Identify which cell holds the provided text, then report its (X, Y) central coordinate. 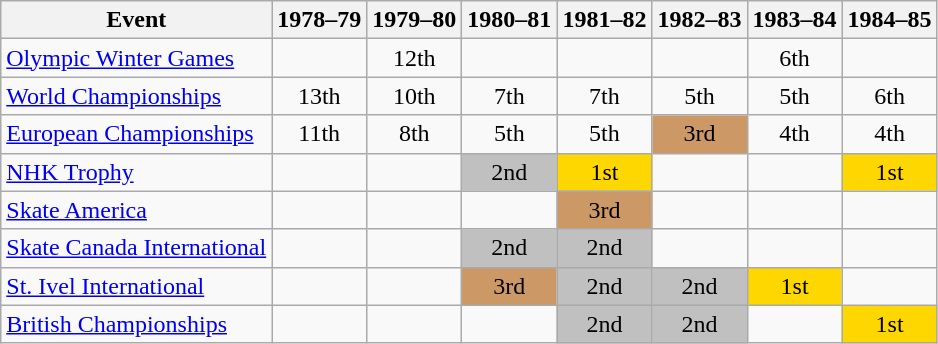
11th (320, 134)
1981–82 (604, 20)
12th (414, 58)
8th (414, 134)
1980–81 (510, 20)
Event (136, 20)
1979–80 (414, 20)
Skate America (136, 210)
1982–83 (700, 20)
European Championships (136, 134)
NHK Trophy (136, 172)
British Championships (136, 324)
1984–85 (890, 20)
1978–79 (320, 20)
13th (320, 96)
Skate Canada International (136, 248)
St. Ivel International (136, 286)
World Championships (136, 96)
Olympic Winter Games (136, 58)
10th (414, 96)
1983–84 (794, 20)
